For the text-containing cell, return its midpoint in (x, y) coordinate format. 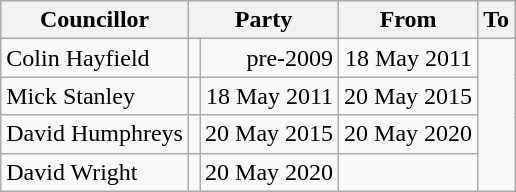
Colin Hayfield (95, 58)
pre-2009 (270, 58)
Councillor (95, 20)
From (408, 20)
Mick Stanley (95, 96)
David Wright (95, 172)
David Humphreys (95, 134)
To (496, 20)
Party (263, 20)
